Search for the cell housing the specified text and yield its (X, Y) center coordinate. 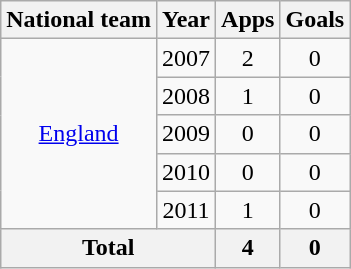
National team (79, 20)
England (79, 134)
Apps (248, 20)
2009 (186, 134)
Year (186, 20)
2008 (186, 96)
2007 (186, 58)
2010 (186, 172)
2011 (186, 210)
Total (108, 248)
2 (248, 58)
Goals (315, 20)
4 (248, 248)
